Locate the cell with the specified text and output its [x, y] center coordinate. 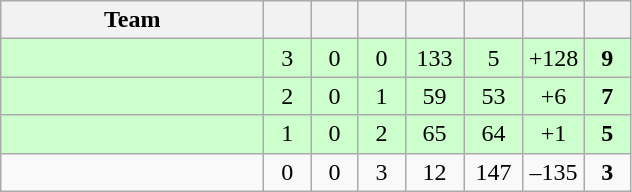
53 [494, 96]
–135 [554, 172]
Team [132, 20]
+1 [554, 134]
59 [434, 96]
9 [608, 58]
147 [494, 172]
+6 [554, 96]
65 [434, 134]
7 [608, 96]
64 [494, 134]
+128 [554, 58]
12 [434, 172]
133 [434, 58]
